For the text-containing cell, return its midpoint in (X, Y) coordinate format. 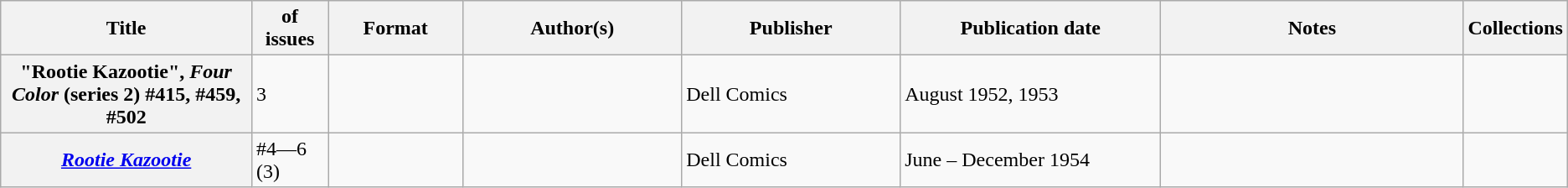
Rootie Kazootie (126, 159)
"Rootie Kazootie", Four Color (series 2) #415, #459, #502 (126, 94)
Publisher (791, 29)
of issues (290, 29)
Author(s) (573, 29)
Publication date (1030, 29)
#4—6 (3) (290, 159)
June – December 1954 (1030, 159)
Notes (1312, 29)
Collections (1515, 29)
August 1952, 1953 (1030, 94)
Format (395, 29)
Title (126, 29)
3 (290, 94)
